Return the [x, y] coordinate for the center point of the cell that contains the specified text.  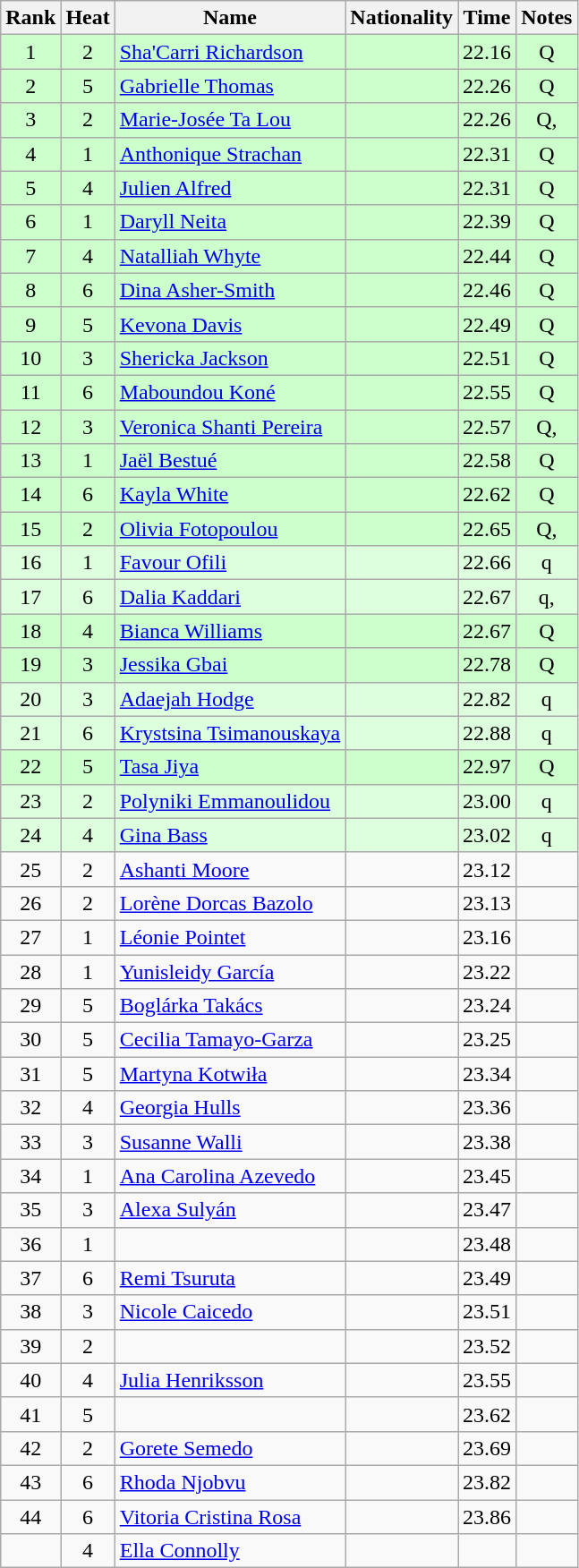
Nationality [402, 18]
26 [30, 903]
Boglárka Takács [230, 1006]
Krystsina Tsimanouskaya [230, 733]
22.57 [487, 427]
23.13 [487, 903]
Name [230, 18]
22.46 [487, 290]
22.44 [487, 256]
22.78 [487, 665]
Notes [547, 18]
41 [30, 1414]
Maboundou Koné [230, 392]
Gina Bass [230, 835]
40 [30, 1380]
31 [30, 1074]
Tasa Jiya [230, 767]
Time [487, 18]
25 [30, 869]
Julien Alfred [230, 188]
37 [30, 1278]
44 [30, 1517]
Julia Henriksson [230, 1380]
23.38 [487, 1142]
23.34 [487, 1074]
22.82 [487, 699]
39 [30, 1346]
22.55 [487, 392]
Susanne Walli [230, 1142]
23.02 [487, 835]
35 [30, 1210]
27 [30, 937]
22.39 [487, 222]
23.52 [487, 1346]
Ana Carolina Azevedo [230, 1176]
Jessika Gbai [230, 665]
Shericka Jackson [230, 358]
Jaël Bestué [230, 461]
23.16 [487, 937]
Georgia Hulls [230, 1108]
16 [30, 563]
22.88 [487, 733]
23.45 [487, 1176]
22.66 [487, 563]
23.00 [487, 801]
Olivia Fotopoulou [230, 529]
Lorène Dorcas Bazolo [230, 903]
q, [547, 597]
23.22 [487, 971]
Gabrielle Thomas [230, 86]
23 [30, 801]
Yunisleidy García [230, 971]
34 [30, 1176]
22.62 [487, 495]
Heat [88, 18]
19 [30, 665]
Remi Tsuruta [230, 1278]
18 [30, 631]
Vitoria Cristina Rosa [230, 1517]
32 [30, 1108]
Ashanti Moore [230, 869]
38 [30, 1312]
23.55 [487, 1380]
Sha'Carri Richardson [230, 52]
42 [30, 1448]
Kayla White [230, 495]
22.51 [487, 358]
29 [30, 1006]
13 [30, 461]
Léonie Pointet [230, 937]
24 [30, 835]
7 [30, 256]
Dalia Kaddari [230, 597]
15 [30, 529]
Rank [30, 18]
22 [30, 767]
Favour Ofili [230, 563]
Marie-Josée Ta Lou [230, 120]
23.47 [487, 1210]
Veronica Shanti Pereira [230, 427]
17 [30, 597]
Cecilia Tamayo-Garza [230, 1040]
Natalliah Whyte [230, 256]
23.12 [487, 869]
23.36 [487, 1108]
Polyniki Emmanoulidou [230, 801]
Gorete Semedo [230, 1448]
22.65 [487, 529]
Rhoda Njobvu [230, 1482]
20 [30, 699]
23.51 [487, 1312]
23.25 [487, 1040]
9 [30, 324]
30 [30, 1040]
23.49 [487, 1278]
Dina Asher-Smith [230, 290]
23.62 [487, 1414]
Martyna Kotwiła [230, 1074]
10 [30, 358]
36 [30, 1244]
23.24 [487, 1006]
22.49 [487, 324]
12 [30, 427]
23.82 [487, 1482]
43 [30, 1482]
Ella Connolly [230, 1551]
22.58 [487, 461]
Nicole Caicedo [230, 1312]
23.48 [487, 1244]
11 [30, 392]
8 [30, 290]
Adaejah Hodge [230, 699]
23.69 [487, 1448]
Anthonique Strachan [230, 154]
22.97 [487, 767]
23.86 [487, 1517]
21 [30, 733]
22.16 [487, 52]
33 [30, 1142]
Daryll Neita [230, 222]
Kevona Davis [230, 324]
Bianca Williams [230, 631]
28 [30, 971]
Alexa Sulyán [230, 1210]
14 [30, 495]
